Locate the cell with the specified text and output its (x, y) center coordinate. 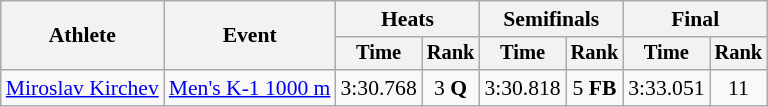
Miroslav Kirchev (82, 88)
3 Q (451, 88)
Heats (407, 19)
3:33.051 (666, 88)
5 FB (595, 88)
Semifinals (551, 19)
3:30.818 (522, 88)
Event (250, 36)
Athlete (82, 36)
11 (739, 88)
Men's K-1 1000 m (250, 88)
3:30.768 (378, 88)
Final (695, 19)
